Detect which cell encompasses the target text, then output its [x, y] center coordinate. 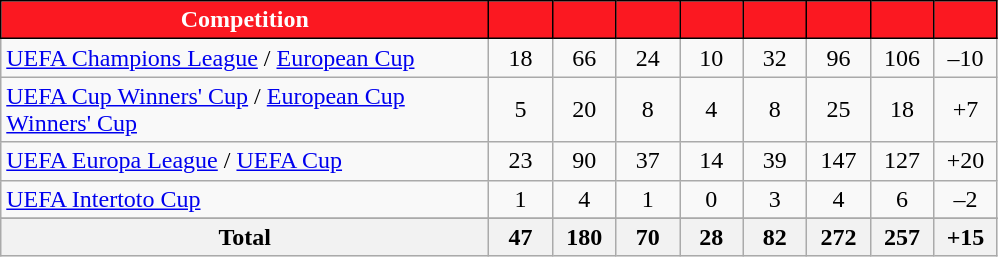
24 [648, 58]
106 [902, 58]
96 [839, 58]
UEFA Intertoto Cup [245, 199]
+15 [966, 237]
257 [902, 237]
272 [839, 237]
6 [902, 199]
82 [775, 237]
Total [245, 237]
47 [521, 237]
UEFA Europa League / UEFA Cup [245, 161]
23 [521, 161]
+7 [966, 110]
+20 [966, 161]
180 [584, 237]
25 [839, 110]
5 [521, 110]
39 [775, 161]
127 [902, 161]
–10 [966, 58]
90 [584, 161]
3 [775, 199]
Competition [245, 20]
147 [839, 161]
32 [775, 58]
37 [648, 161]
–2 [966, 199]
66 [584, 58]
14 [712, 161]
0 [712, 199]
UEFA Champions League / European Cup [245, 58]
20 [584, 110]
70 [648, 237]
28 [712, 237]
10 [712, 58]
UEFA Cup Winners' Cup / European Cup Winners' Cup [245, 110]
